Scan for the cell matching the given text and deliver its (x, y) coordinate at center. 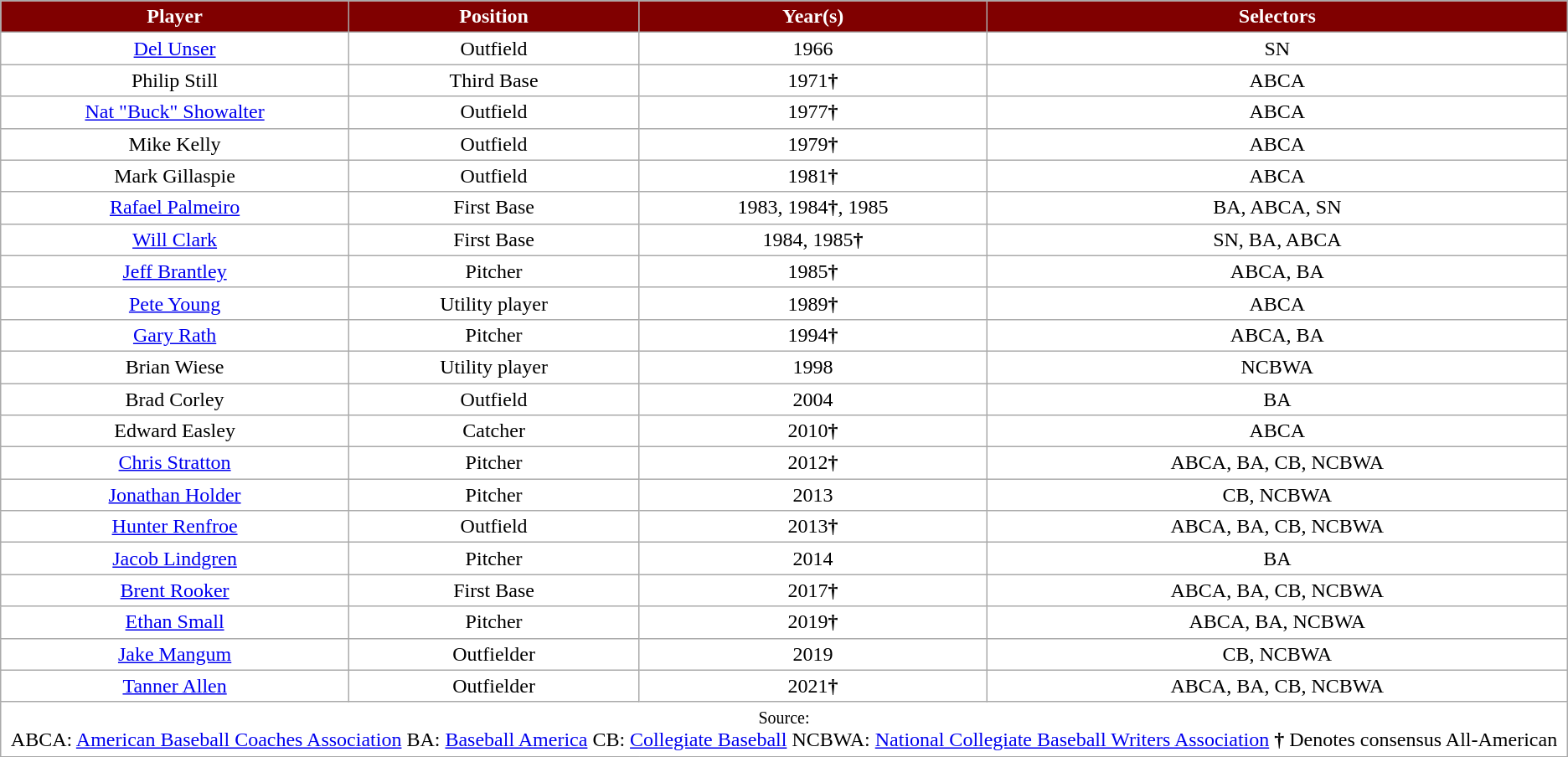
NCBWA (1277, 367)
Philip Still (175, 80)
2019† (813, 622)
2010† (813, 431)
Player (175, 17)
2014 (813, 559)
1984, 1985† (813, 239)
Tanner Allen (175, 686)
SN, BA, ABCA (1277, 239)
1979† (813, 144)
2017† (813, 590)
2021† (813, 686)
Selectors (1277, 17)
Brad Corley (175, 399)
Chris Stratton (175, 463)
2013† (813, 527)
BA, ABCA, SN (1277, 208)
Gary Rath (175, 335)
2012† (813, 463)
1971† (813, 80)
2019 (813, 654)
Del Unser (175, 49)
Jonathan Holder (175, 495)
1977† (813, 112)
Brent Rooker (175, 590)
Jake Mangum (175, 654)
1983, 1984†, 1985 (813, 208)
Jacob Lindgren (175, 559)
Brian Wiese (175, 367)
1966 (813, 49)
Mike Kelly (175, 144)
2013 (813, 495)
Rafael Palmeiro (175, 208)
1994† (813, 335)
2004 (813, 399)
SN (1277, 49)
Edward Easley (175, 431)
Position (493, 17)
Third Base (493, 80)
Jeff Brantley (175, 271)
Nat "Buck" Showalter (175, 112)
1981† (813, 176)
1985† (813, 271)
Mark Gillaspie (175, 176)
Hunter Renfroe (175, 527)
1989† (813, 303)
Will Clark (175, 239)
ABCA, BA, NCBWA (1277, 622)
Ethan Small (175, 622)
Year(s) (813, 17)
1998 (813, 367)
Catcher (493, 431)
Pete Young (175, 303)
